Output the [X, Y] coordinate of the center of the cell containing the given text.  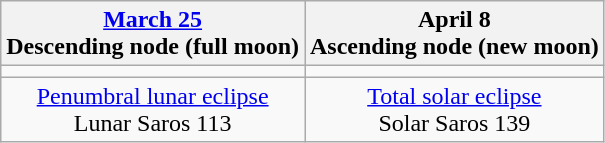
March 25Descending node (full moon) [153, 34]
Total solar eclipseSolar Saros 139 [454, 110]
April 8Ascending node (new moon) [454, 34]
Penumbral lunar eclipseLunar Saros 113 [153, 110]
